Provide the (x, y) coordinate of the cell's center where the given text is located.  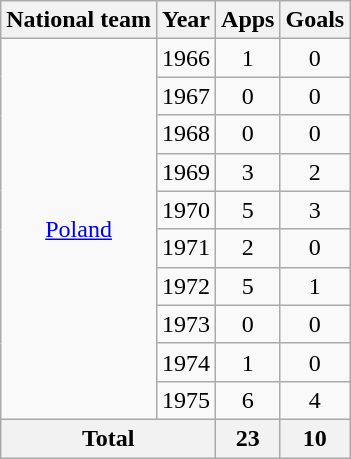
4 (315, 400)
1974 (186, 362)
1972 (186, 286)
1970 (186, 210)
1966 (186, 58)
Apps (248, 20)
1967 (186, 96)
10 (315, 438)
Goals (315, 20)
Total (108, 438)
1975 (186, 400)
1968 (186, 134)
1973 (186, 324)
23 (248, 438)
1969 (186, 172)
National team (79, 20)
Year (186, 20)
Poland (79, 230)
6 (248, 400)
1971 (186, 248)
